Identify which cell holds the provided text, then report its (x, y) central coordinate. 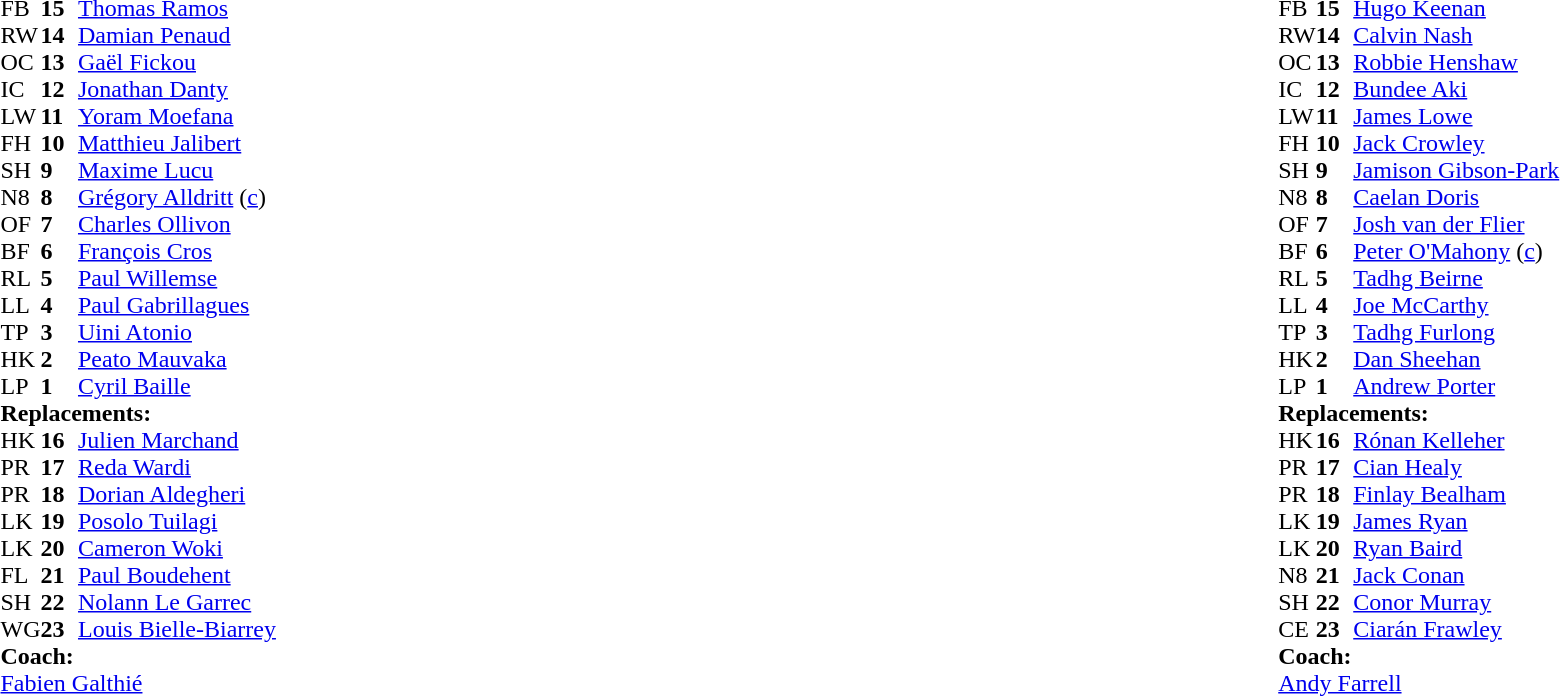
Joe McCarthy (1456, 306)
Dan Sheehan (1456, 360)
Paul Willemse (177, 278)
Jack Conan (1456, 576)
Tadhg Furlong (1456, 332)
Peato Mauvaka (177, 360)
Rónan Kelleher (1456, 440)
Finlay Bealham (1456, 494)
Robbie Henshaw (1456, 62)
Calvin Nash (1456, 36)
Uini Atonio (177, 332)
Cameron Woki (177, 548)
Josh van der Flier (1456, 224)
Caelan Doris (1456, 198)
James Lowe (1456, 116)
Grégory Alldritt (c) (177, 198)
Paul Gabrillagues (177, 306)
Bundee Aki (1456, 90)
Nolann Le Garrec (177, 602)
Charles Ollivon (177, 224)
Tadhg Beirne (1456, 278)
Paul Boudehent (177, 576)
WG (20, 630)
Damian Penaud (177, 36)
FL (20, 576)
Andrew Porter (1456, 386)
Julien Marchand (177, 440)
Dorian Aldegheri (177, 494)
Ryan Baird (1456, 548)
Gaël Fickou (177, 62)
Peter O'Mahony (c) (1456, 252)
Louis Bielle-Biarrey (177, 630)
Ciarán Frawley (1456, 630)
Jack Crowley (1456, 144)
Yoram Moefana (177, 116)
Jonathan Danty (177, 90)
Posolo Tuilagi (177, 522)
Maxime Lucu (177, 170)
Reda Wardi (177, 468)
François Cros (177, 252)
Jamison Gibson-Park (1456, 170)
James Ryan (1456, 522)
Cian Healy (1456, 468)
Conor Murray (1456, 602)
CE (1297, 630)
Matthieu Jalibert (177, 144)
Cyril Baille (177, 386)
